From the cell containing the given text, extract its center point as (x, y) coordinate. 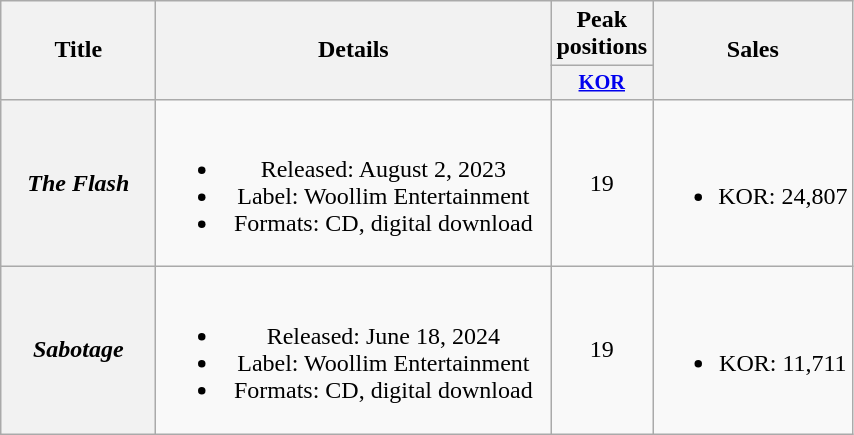
Peak positions (602, 34)
Sales (753, 50)
Title (78, 50)
Sabotage (78, 350)
Released: June 18, 2024Label: Woollim EntertainmentFormats: CD, digital download (354, 350)
KOR: 24,807 (753, 182)
Details (354, 50)
Released: August 2, 2023Label: Woollim EntertainmentFormats: CD, digital download (354, 182)
KOR (602, 83)
The Flash (78, 182)
KOR: 11,711 (753, 350)
